Detect which cell encompasses the target text, then output its [x, y] center coordinate. 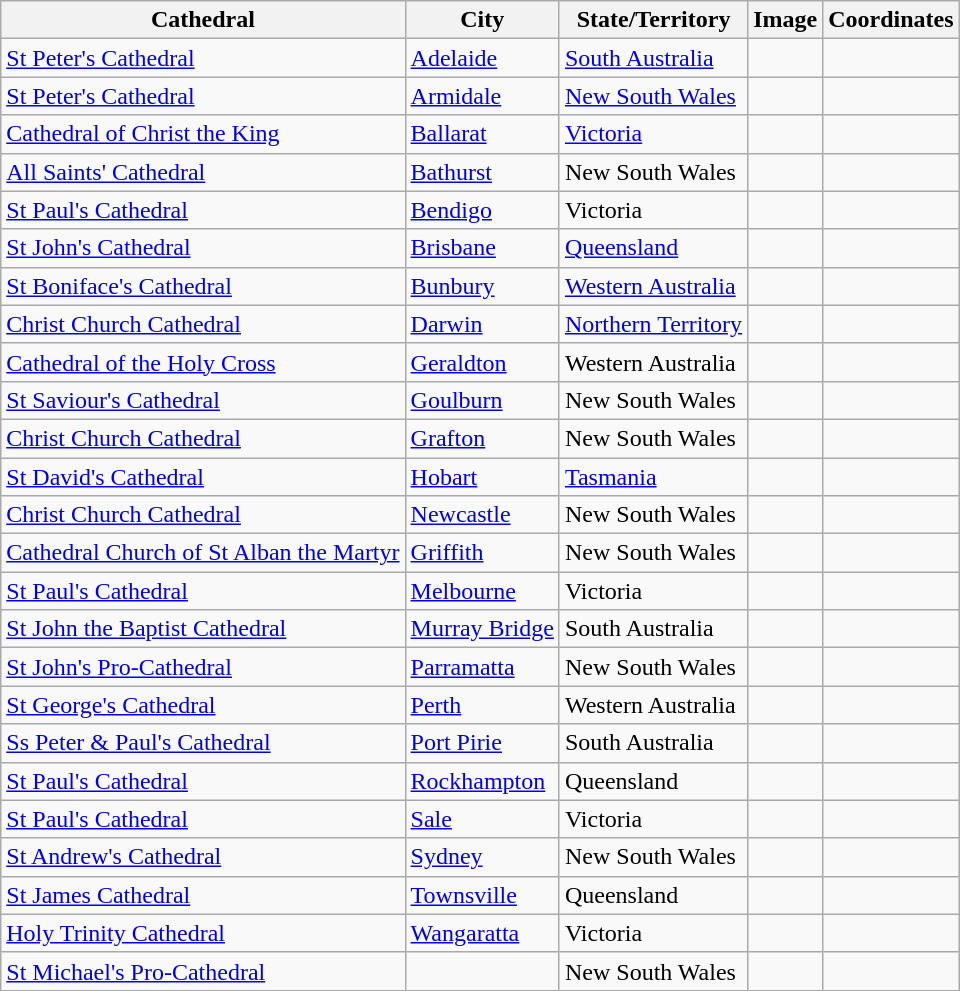
St John's Cathedral [203, 248]
Wangaratta [482, 933]
Parramatta [482, 667]
St George's Cathedral [203, 705]
Cathedral Church of St Alban the Martyr [203, 553]
Bathurst [482, 172]
Perth [482, 705]
Murray Bridge [482, 629]
Grafton [482, 438]
Sale [482, 819]
Bendigo [482, 210]
Geraldton [482, 362]
Port Pirie [482, 743]
Coordinates [891, 20]
Brisbane [482, 248]
Bunbury [482, 286]
St Andrew's Cathedral [203, 857]
Image [786, 20]
Goulburn [482, 400]
City [482, 20]
St Boniface's Cathedral [203, 286]
Armidale [482, 96]
Hobart [482, 477]
St Michael's Pro-Cathedral [203, 971]
Griffith [482, 553]
St James Cathedral [203, 895]
Northern Territory [653, 324]
Darwin [482, 324]
Rockhampton [482, 781]
Cathedral of Christ the King [203, 134]
All Saints' Cathedral [203, 172]
Adelaide [482, 58]
Newcastle [482, 515]
Ss Peter & Paul's Cathedral [203, 743]
State/Territory [653, 20]
Townsville [482, 895]
St John's Pro-Cathedral [203, 667]
Sydney [482, 857]
Cathedral [203, 20]
St David's Cathedral [203, 477]
Cathedral of the Holy Cross [203, 362]
Tasmania [653, 477]
Holy Trinity Cathedral [203, 933]
St Saviour's Cathedral [203, 400]
St John the Baptist Cathedral [203, 629]
Melbourne [482, 591]
Ballarat [482, 134]
